For the text-containing cell, return its midpoint in (x, y) coordinate format. 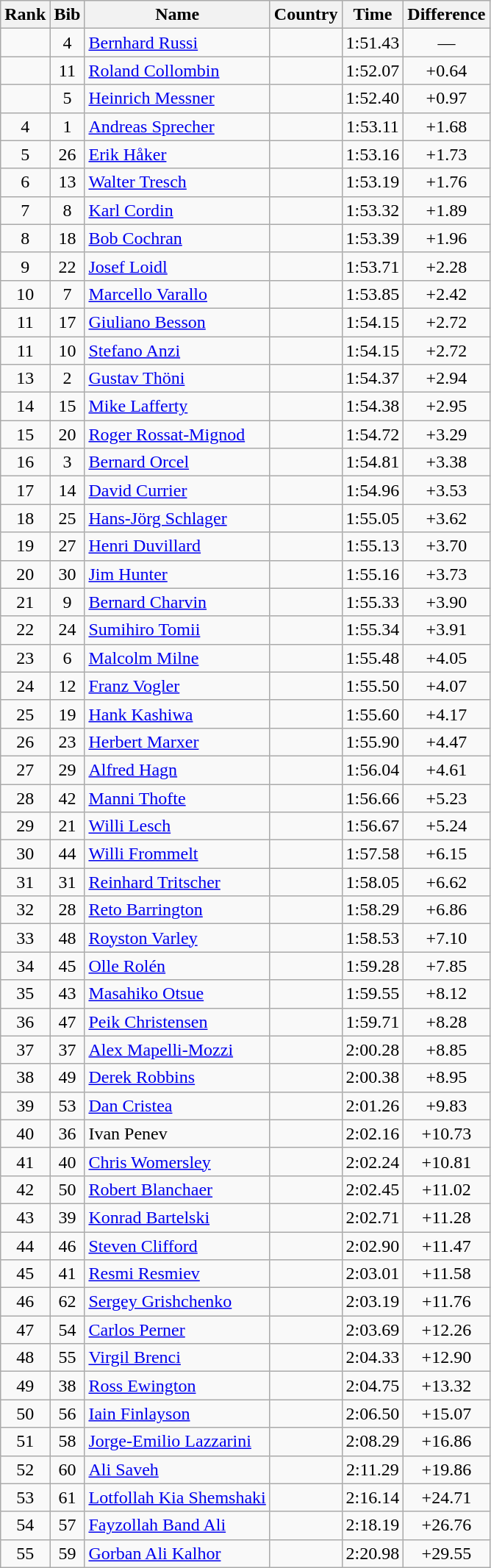
60 (68, 1469)
Reinhard Tritscher (177, 882)
Chris Womersley (177, 1161)
+2.28 (447, 266)
2:02.16 (373, 1134)
— (447, 43)
57 (68, 1525)
Rank (25, 15)
Willi Frommelt (177, 854)
+11.02 (447, 1189)
Erik Håker (177, 154)
56 (68, 1414)
62 (68, 1302)
Marcello Varallo (177, 294)
1:55.90 (373, 742)
51 (25, 1442)
1:53.16 (373, 154)
Stefano Anzi (177, 351)
+1.73 (447, 154)
+12.90 (447, 1358)
2:04.75 (373, 1386)
+1.76 (447, 182)
Virgil Brenci (177, 1358)
Walter Tresch (177, 182)
Bernard Charvin (177, 602)
Ali Saveh (177, 1469)
+26.76 (447, 1525)
2:02.71 (373, 1217)
1:59.28 (373, 966)
+8.85 (447, 1050)
1:55.50 (373, 686)
Difference (447, 15)
+3.90 (447, 602)
Gustav Thöni (177, 379)
+2.94 (447, 379)
1:59.71 (373, 1022)
2:01.26 (373, 1106)
1:55.60 (373, 714)
+8.95 (447, 1078)
Derek Robbins (177, 1078)
+3.91 (447, 630)
Jorge-Emilio Lazzarini (177, 1442)
2 (68, 379)
Herbert Marxer (177, 742)
+1.68 (447, 126)
+11.47 (447, 1246)
12 (68, 686)
Franz Vogler (177, 686)
2:03.69 (373, 1330)
Fayzollah Band Ali (177, 1525)
2:20.98 (373, 1553)
+7.85 (447, 966)
61 (68, 1497)
Sumihiro Tomii (177, 630)
+8.28 (447, 1022)
2:16.14 (373, 1497)
+0.64 (447, 71)
Lotfollah Kia Shemshaki (177, 1497)
2:03.19 (373, 1302)
1:54.38 (373, 407)
+4.07 (447, 686)
+2.95 (447, 407)
Konrad Bartelski (177, 1217)
+29.55 (447, 1553)
Name (177, 15)
Henri Duvillard (177, 546)
Ivan Penev (177, 1134)
1:53.11 (373, 126)
1:55.05 (373, 518)
+24.71 (447, 1497)
Mike Lafferty (177, 407)
+3.53 (447, 490)
1:53.39 (373, 238)
+16.86 (447, 1442)
+6.86 (447, 910)
Josef Loidl (177, 266)
1:58.53 (373, 938)
+2.42 (447, 294)
1:53.19 (373, 182)
+1.89 (447, 210)
+5.23 (447, 798)
Ross Ewington (177, 1386)
1:55.34 (373, 630)
+8.12 (447, 994)
Royston Varley (177, 938)
16 (25, 462)
Roland Collombin (177, 71)
58 (68, 1442)
Roger Rossat-Mignod (177, 434)
Resmi Resmiev (177, 1274)
+7.10 (447, 938)
1:58.05 (373, 882)
Gorban Ali Kalhor (177, 1553)
Willi Lesch (177, 826)
1:56.04 (373, 770)
+19.86 (447, 1469)
David Currier (177, 490)
1:54.81 (373, 462)
+3.38 (447, 462)
+12.26 (447, 1330)
Dan Cristea (177, 1106)
+10.81 (447, 1161)
Andreas Sprecher (177, 126)
Jim Hunter (177, 574)
59 (68, 1553)
Olle Rolén (177, 966)
33 (25, 938)
+11.76 (447, 1302)
1:53.85 (373, 294)
1:52.07 (373, 71)
Giuliano Besson (177, 322)
+0.97 (447, 99)
52 (25, 1469)
2:18.19 (373, 1525)
34 (25, 966)
2:03.01 (373, 1274)
1:55.16 (373, 574)
+15.07 (447, 1414)
+1.96 (447, 238)
Karl Cordin (177, 210)
1:57.58 (373, 854)
+3.73 (447, 574)
1 (68, 126)
1:54.72 (373, 434)
Hank Kashiwa (177, 714)
+5.24 (447, 826)
Robert Blanchaer (177, 1189)
+6.15 (447, 854)
1:59.55 (373, 994)
+4.17 (447, 714)
+3.70 (447, 546)
+4.61 (447, 770)
+13.32 (447, 1386)
1:54.37 (373, 379)
Bernard Orcel (177, 462)
1:55.33 (373, 602)
1:51.43 (373, 43)
2:02.90 (373, 1246)
Hans-Jörg Schlager (177, 518)
2:02.24 (373, 1161)
Manni Thofte (177, 798)
2:04.33 (373, 1358)
+11.28 (447, 1217)
Alfred Hagn (177, 770)
Iain Finlayson (177, 1414)
Time (373, 15)
Masahiko Otsue (177, 994)
1:55.48 (373, 658)
2:08.29 (373, 1442)
+11.58 (447, 1274)
32 (25, 910)
2:11.29 (373, 1469)
2:00.38 (373, 1078)
Bob Cochran (177, 238)
+3.29 (447, 434)
1:53.32 (373, 210)
Peik Christensen (177, 1022)
+6.62 (447, 882)
1:55.13 (373, 546)
2:02.45 (373, 1189)
2:00.28 (373, 1050)
35 (25, 994)
1:54.96 (373, 490)
+4.47 (447, 742)
+9.83 (447, 1106)
+10.73 (447, 1134)
Bib (68, 15)
1:58.29 (373, 910)
1:52.40 (373, 99)
2:06.50 (373, 1414)
1:56.66 (373, 798)
Bernhard Russi (177, 43)
+4.05 (447, 658)
Carlos Perner (177, 1330)
3 (68, 462)
1:53.71 (373, 266)
Reto Barrington (177, 910)
Sergey Grishchenko (177, 1302)
Heinrich Messner (177, 99)
+3.62 (447, 518)
Country (306, 15)
Alex Mapelli-Mozzi (177, 1050)
1:56.67 (373, 826)
Steven Clifford (177, 1246)
Malcolm Milne (177, 658)
